Identify which cell holds the provided text, then report its (X, Y) central coordinate. 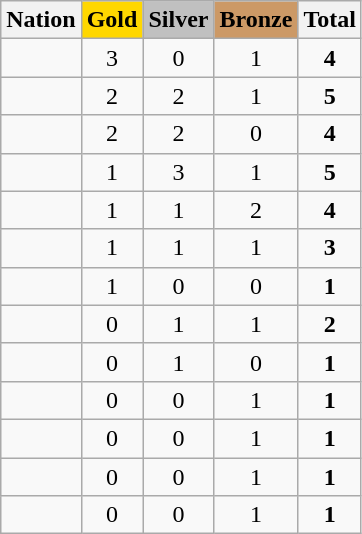
Nation (41, 20)
Total (330, 20)
Silver (178, 20)
Gold (112, 20)
Bronze (256, 20)
